Return (X, Y) of the center of cell containing provided text 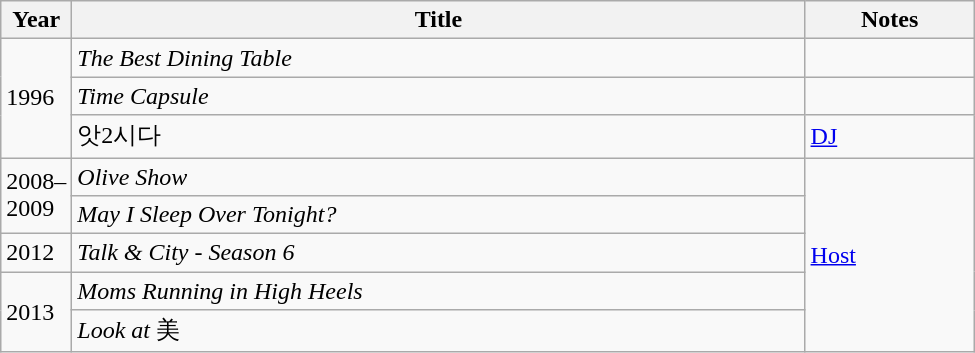
Title (438, 20)
Notes (890, 20)
앗2시다 (438, 136)
The Best Dining Table (438, 58)
Talk & City - Season 6 (438, 253)
2012 (36, 253)
Olive Show (438, 177)
1996 (36, 98)
DJ (890, 136)
Host (890, 256)
2008–2009 (36, 196)
Time Capsule (438, 96)
May I Sleep Over Tonight? (438, 215)
Year (36, 20)
2013 (36, 312)
Look at 美 (438, 332)
Moms Running in High Heels (438, 291)
